Pinpoint the cell where the given text exists, returning its [X, Y] midpoint coordinate. 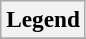
Legend [43, 19]
